Output the (X, Y) coordinate of the center of the cell containing the given text.  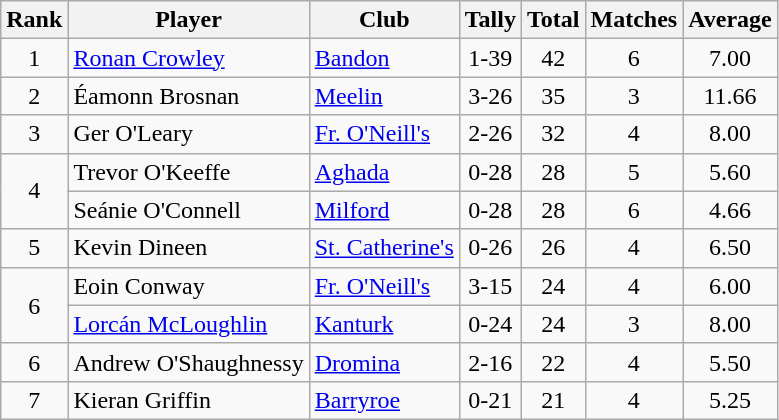
St. Catherine's (384, 248)
6.50 (730, 248)
35 (553, 96)
0-26 (490, 248)
Meelin (384, 96)
2-26 (490, 134)
1 (34, 58)
7.00 (730, 58)
7 (34, 400)
Average (730, 20)
Kanturk (384, 324)
3-15 (490, 286)
2 (34, 96)
2-16 (490, 362)
42 (553, 58)
Dromina (384, 362)
Barryroe (384, 400)
Club (384, 20)
Ger O'Leary (188, 134)
0-24 (490, 324)
Total (553, 20)
Andrew O'Shaughnessy (188, 362)
Eoin Conway (188, 286)
Kevin Dineen (188, 248)
3-26 (490, 96)
Matches (634, 20)
32 (553, 134)
Tally (490, 20)
Trevor O'Keeffe (188, 172)
Kieran Griffin (188, 400)
Aghada (384, 172)
5.60 (730, 172)
0-21 (490, 400)
Rank (34, 20)
Player (188, 20)
5.50 (730, 362)
Ronan Crowley (188, 58)
26 (553, 248)
22 (553, 362)
Seánie O'Connell (188, 210)
Éamonn Brosnan (188, 96)
1-39 (490, 58)
Lorcán McLoughlin (188, 324)
11.66 (730, 96)
5.25 (730, 400)
4.66 (730, 210)
21 (553, 400)
Bandon (384, 58)
6.00 (730, 286)
Milford (384, 210)
